From the cell containing the given text, extract its center point as (x, y) coordinate. 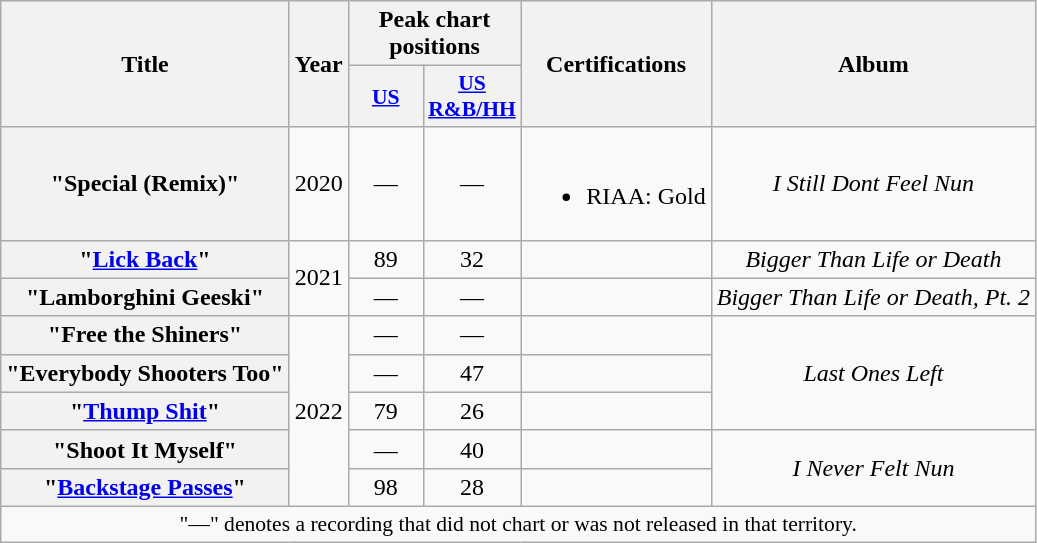
26 (472, 411)
"—" denotes a recording that did not chart or was not released in that territory. (518, 524)
Bigger Than Life or Death (873, 259)
28 (472, 487)
"Special (Remix)" (145, 184)
2020 (318, 184)
98 (386, 487)
Certifications (616, 64)
Bigger Than Life or Death, Pt. 2 (873, 297)
Title (145, 64)
"Backstage Passes" (145, 487)
2022 (318, 411)
Peak chart positions (434, 34)
Album (873, 64)
I Never Felt Nun (873, 468)
Last Ones Left (873, 373)
"Lamborghini Geeski" (145, 297)
"Everybody Shooters Too" (145, 373)
40 (472, 449)
I Still Dont Feel Nun (873, 184)
"Thump Shit" (145, 411)
USR&B/HH (472, 96)
"Lick Back" (145, 259)
32 (472, 259)
"Free the Shiners" (145, 335)
Year (318, 64)
2021 (318, 278)
"Shoot It Myself" (145, 449)
RIAA: Gold (616, 184)
US (386, 96)
79 (386, 411)
89 (386, 259)
47 (472, 373)
